Identify which cell holds the provided text, then report its [x, y] central coordinate. 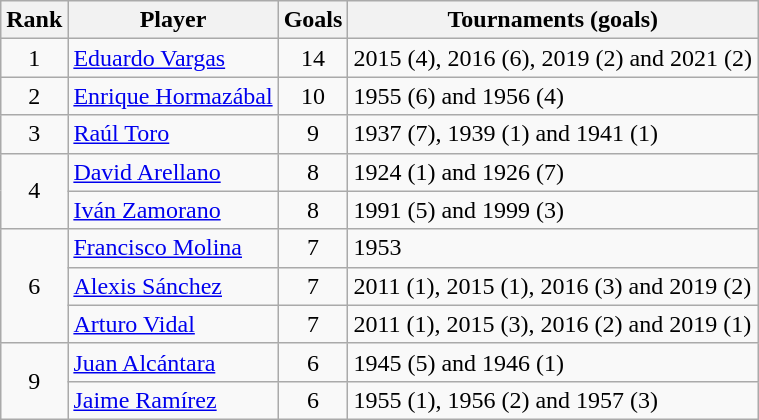
Enrique Hormazábal [173, 96]
1924 (1) and 1926 (7) [553, 172]
1955 (1), 1956 (2) and 1957 (3) [553, 400]
1945 (5) and 1946 (1) [553, 362]
2015 (4), 2016 (6), 2019 (2) and 2021 (2) [553, 58]
10 [313, 96]
2 [34, 96]
Rank [34, 20]
Player [173, 20]
1937 (7), 1939 (1) and 1941 (1) [553, 134]
4 [34, 191]
Goals [313, 20]
2011 (1), 2015 (1), 2016 (3) and 2019 (2) [553, 286]
Juan Alcántara [173, 362]
3 [34, 134]
1955 (6) and 1956 (4) [553, 96]
Arturo Vidal [173, 324]
Tournaments (goals) [553, 20]
Francisco Molina [173, 248]
1 [34, 58]
Iván Zamorano [173, 210]
Alexis Sánchez [173, 286]
Eduardo Vargas [173, 58]
2011 (1), 2015 (3), 2016 (2) and 2019 (1) [553, 324]
Jaime Ramírez [173, 400]
David Arellano [173, 172]
Raúl Toro [173, 134]
1953 [553, 248]
14 [313, 58]
1991 (5) and 1999 (3) [553, 210]
